Locate the cell with the specified text and output its [x, y] center coordinate. 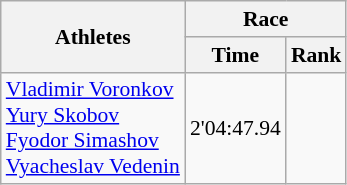
Athletes [93, 36]
Vladimir VoronkovYury SkobovFyodor SimashovVyacheslav Vedenin [93, 128]
Rank [316, 55]
2'04:47.94 [236, 128]
Time [236, 55]
Race [266, 19]
